For the text-containing cell, return its midpoint in (x, y) coordinate format. 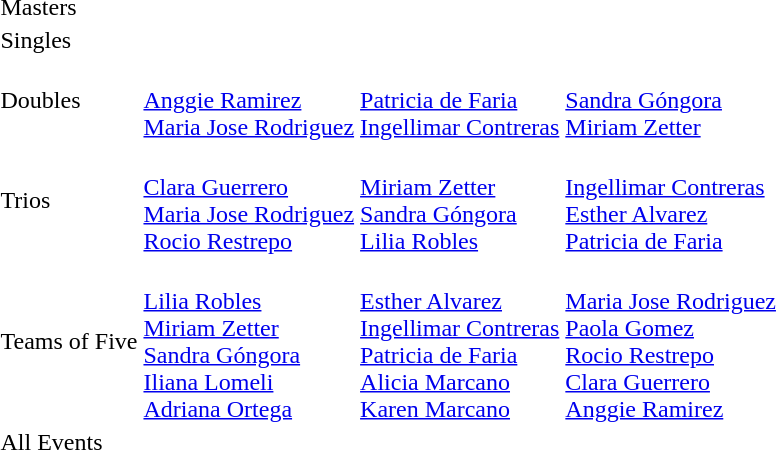
Miriam ZetterSandra GóngoraLilia Robles (460, 200)
Anggie RamirezMaria Jose Rodriguez (249, 100)
Lilia RoblesMiriam ZetterSandra GóngoraIliana LomeliAdriana Ortega (249, 342)
Patricia de FariaIngellimar Contreras (460, 100)
Clara GuerreroMaria Jose RodriguezRocio Restrepo (249, 200)
Esther AlvarezIngellimar ContrerasPatricia de FariaAlicia MarcanoKaren Marcano (460, 342)
